Output the [X, Y] coordinate of the center of the cell containing the given text.  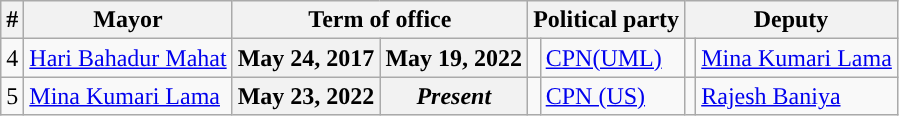
CPN(UML) [612, 58]
Present [454, 96]
May 19, 2022 [454, 58]
CPN (US) [612, 96]
Hari Bahadur Mahat [128, 58]
Political party [606, 20]
# [12, 20]
May 24, 2017 [306, 58]
May 23, 2022 [306, 96]
Term of office [380, 20]
5 [12, 96]
Deputy [792, 20]
Mayor [128, 20]
4 [12, 58]
Rajesh Baniya [797, 96]
